Scan for the cell matching the given text and deliver its [X, Y] coordinate at center. 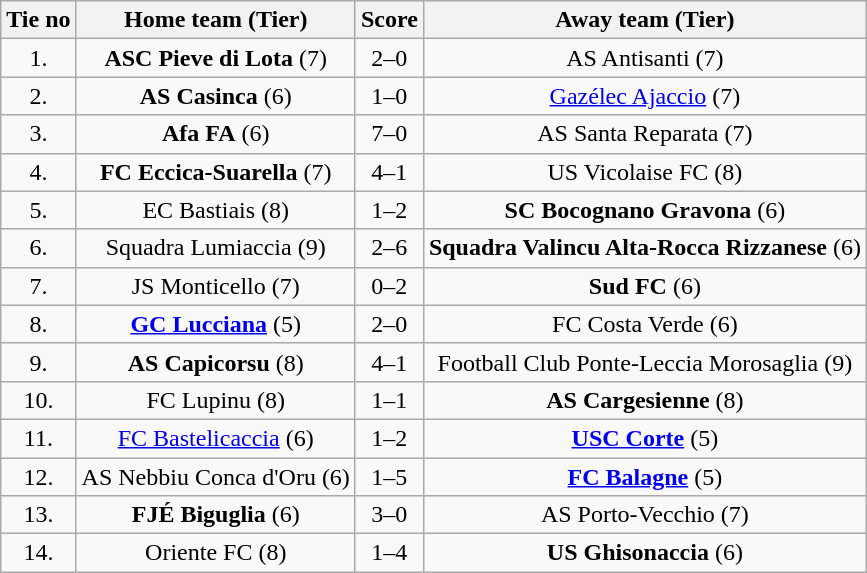
FJÉ Biguglia (6) [216, 515]
Home team (Tier) [216, 20]
Afa FA (6) [216, 134]
3–0 [389, 515]
7. [38, 286]
Football Club Ponte-Leccia Morosaglia (9) [644, 362]
Oriente FC (8) [216, 553]
2. [38, 96]
2–6 [389, 248]
12. [38, 477]
1. [38, 58]
JS Monticello (7) [216, 286]
Gazélec Ajaccio (7) [644, 96]
Squadra Valincu Alta-Rocca Rizzanese (6) [644, 248]
3. [38, 134]
US Ghisonaccia (6) [644, 553]
8. [38, 324]
Tie no [38, 20]
1–5 [389, 477]
AS Casinca (6) [216, 96]
1–1 [389, 400]
6. [38, 248]
1–4 [389, 553]
Away team (Tier) [644, 20]
AS Cargesienne (8) [644, 400]
Squadra Lumiaccia (9) [216, 248]
4. [38, 172]
14. [38, 553]
1–0 [389, 96]
5. [38, 210]
FC Lupinu (8) [216, 400]
AS Nebbiu Conca d'Oru (6) [216, 477]
9. [38, 362]
FC Balagne (5) [644, 477]
FC Costa Verde (6) [644, 324]
ASC Pieve di Lota (7) [216, 58]
7–0 [389, 134]
Score [389, 20]
EC Bastiais (8) [216, 210]
11. [38, 438]
AS Porto-Vecchio (7) [644, 515]
AS Capicorsu (8) [216, 362]
0–2 [389, 286]
GC Lucciana (5) [216, 324]
13. [38, 515]
USC Corte (5) [644, 438]
SC Bocognano Gravona (6) [644, 210]
FC Bastelicaccia (6) [216, 438]
10. [38, 400]
US Vicolaise FC (8) [644, 172]
Sud FC (6) [644, 286]
AS Antisanti (7) [644, 58]
AS Santa Reparata (7) [644, 134]
FC Eccica-Suarella (7) [216, 172]
